Extract the (x, y) coordinate from the center of the cell holding the provided text.  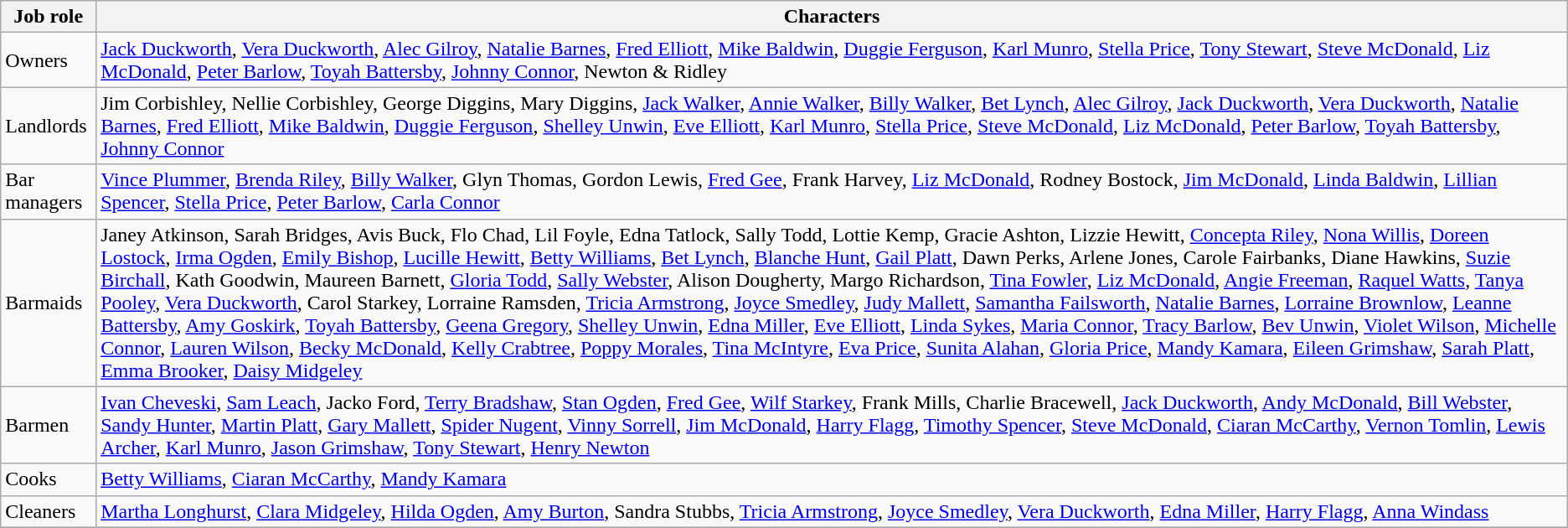
Barmaids (49, 303)
Job role (49, 17)
Landlords (49, 126)
Bar managers (49, 191)
Cleaners (49, 511)
Barmen (49, 425)
Characters (833, 17)
Betty Williams, Ciaran McCarthy, Mandy Kamara (833, 479)
Cooks (49, 479)
Owners (49, 60)
